Locate the cell with the specified text and output its (X, Y) center coordinate. 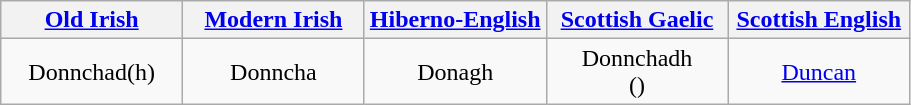
Donncha (274, 72)
Scottish Gaelic (637, 20)
Donnchad(h) (92, 72)
Hiberno-English (455, 20)
Donagh (455, 72)
Old Irish (92, 20)
Donnchadh() (637, 72)
Scottish English (819, 20)
Duncan (819, 72)
Modern Irish (274, 20)
